Capture the cell that displays the provided text and extract its [X, Y] central coordinate. 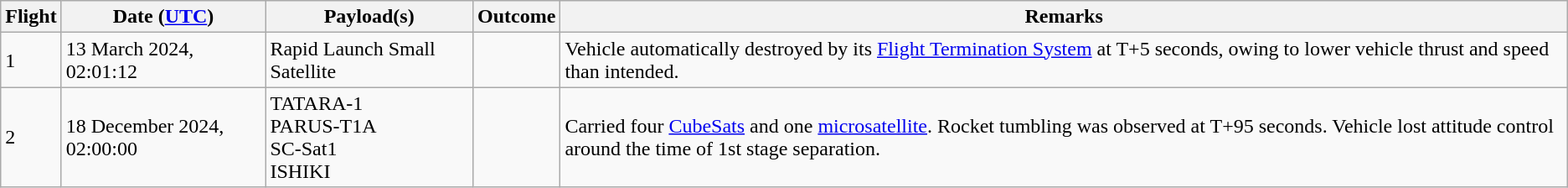
2 [31, 138]
Flight [31, 17]
TATARA-1PARUS-T1ASC-Sat1ISHIKI [369, 138]
1 [31, 60]
Vehicle automatically destroyed by its Flight Termination System at T+5 seconds, owing to lower vehicle thrust and speed than intended. [1064, 60]
13 March 2024, 02:01:12 [163, 60]
Rapid Launch Small Satellite [369, 60]
Outcome [517, 17]
Remarks [1064, 17]
Payload(s) [369, 17]
18 December 2024, 02:00:00 [163, 138]
Date (UTC) [163, 17]
